Determine the [x, y] coordinate at the center of the cell enclosing the given text.  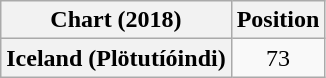
Chart (2018) [116, 20]
73 [278, 58]
Position [278, 20]
Iceland (Plötutíóindi) [116, 58]
